Detect which cell encompasses the target text, then output its [x, y] center coordinate. 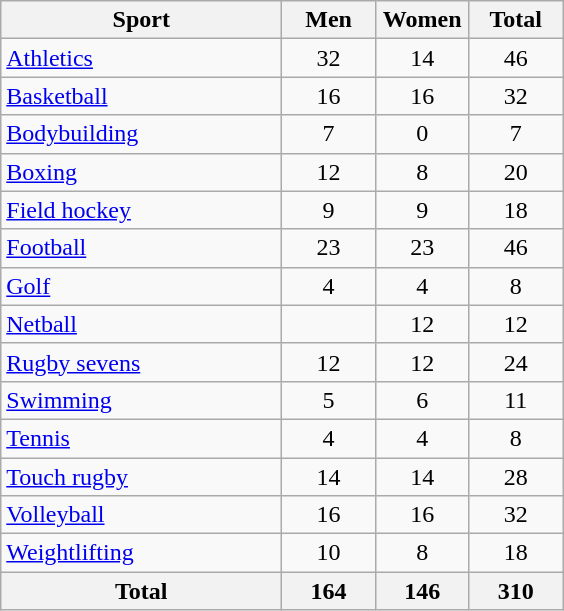
10 [329, 553]
Sport [142, 20]
Rugby sevens [142, 362]
Tennis [142, 438]
24 [516, 362]
Boxing [142, 172]
Golf [142, 286]
Basketball [142, 96]
Bodybuilding [142, 134]
310 [516, 591]
Athletics [142, 58]
146 [422, 591]
Football [142, 248]
6 [422, 400]
Touch rugby [142, 477]
5 [329, 400]
20 [516, 172]
Men [329, 20]
Netball [142, 324]
11 [516, 400]
164 [329, 591]
Weightlifting [142, 553]
Swimming [142, 400]
Field hockey [142, 210]
0 [422, 134]
28 [516, 477]
Volleyball [142, 515]
Women [422, 20]
